Search for the cell housing the specified text and yield its (X, Y) center coordinate. 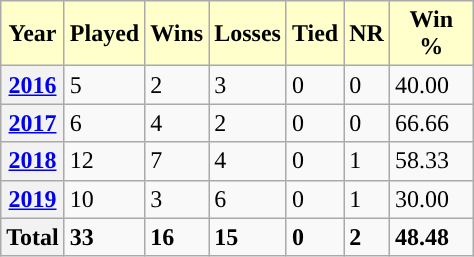
5 (104, 85)
2018 (33, 161)
2016 (33, 85)
30.00 (431, 199)
48.48 (431, 237)
33 (104, 237)
Played (104, 34)
58.33 (431, 161)
Year (33, 34)
2017 (33, 123)
10 (104, 199)
Win % (431, 34)
15 (248, 237)
16 (177, 237)
2019 (33, 199)
40.00 (431, 85)
7 (177, 161)
66.66 (431, 123)
Tied (314, 34)
Losses (248, 34)
NR (367, 34)
12 (104, 161)
Wins (177, 34)
Total (33, 237)
